Determine the [x, y] coordinate at the center of the cell enclosing the given text.  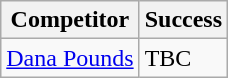
Competitor [70, 20]
TBC [183, 58]
Dana Pounds [70, 58]
Success [183, 20]
